Identify which cell holds the provided text, then report its [x, y] central coordinate. 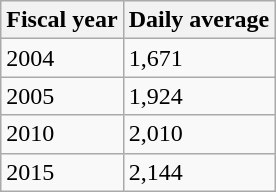
2,144 [199, 172]
2,010 [199, 134]
2004 [62, 58]
2010 [62, 134]
2015 [62, 172]
Daily average [199, 20]
Fiscal year [62, 20]
1,924 [199, 96]
2005 [62, 96]
1,671 [199, 58]
